Return [X, Y] of the center of cell containing provided text 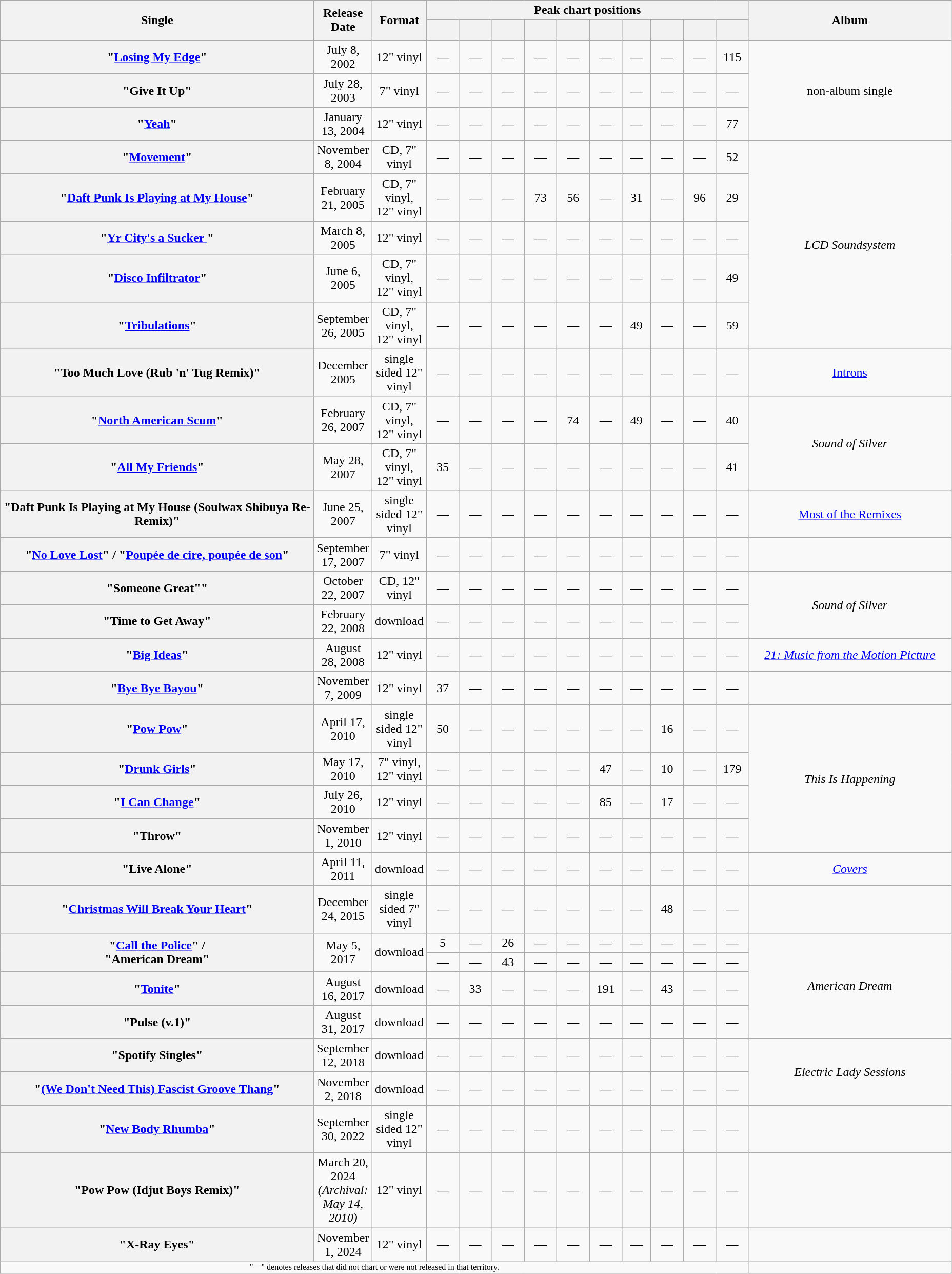
non-album single [849, 90]
September 26, 2005 [343, 325]
November 7, 2009 [343, 689]
"X-Ray Eyes" [157, 1245]
41 [732, 467]
December 2005 [343, 373]
November 1, 2024 [343, 1245]
"—" denotes releases that did not chart or were not released in that territory. [374, 1267]
December 24, 2015 [343, 909]
April 17, 2010 [343, 729]
Format [400, 21]
May 17, 2010 [343, 769]
"Tonite" [157, 988]
Most of the Remixes [849, 514]
"Daft Punk Is Playing at My House (Soulwax Shibuya Re-Remix)" [157, 514]
"North American Scum" [157, 420]
August 28, 2008 [343, 655]
"Throw" [157, 835]
50 [443, 729]
77 [732, 124]
7" vinyl, 12" vinyl [400, 769]
"Time to Get Away" [157, 622]
July 28, 2003 [343, 90]
March 8, 2005 [343, 238]
"Christmas Will Break Your Heart" [157, 909]
November 8, 2004 [343, 157]
"All My Friends" [157, 467]
Album [849, 21]
Single [157, 21]
"Yr City's a Sucker " [157, 238]
January 13, 2004 [343, 124]
"Yeah" [157, 124]
June 6, 2005 [343, 278]
48 [667, 909]
74 [573, 420]
November 1, 2010 [343, 835]
"Spotify Singles" [157, 1055]
"Someone Great"" [157, 588]
May 5, 2017 [343, 952]
"Pow Pow (Idjut Boys Remix)" [157, 1190]
"Give It Up" [157, 90]
"No Love Lost" / "Poupée de cire, poupée de son" [157, 554]
85 [606, 802]
"Disco Infiltrator" [157, 278]
21: Music from the Motion Picture [849, 655]
"Losing My Edge" [157, 57]
American Dream [849, 986]
26 [508, 943]
16 [667, 729]
10 [667, 769]
29 [732, 198]
Covers [849, 869]
115 [732, 57]
"Daft Punk Is Playing at My House" [157, 198]
59 [732, 325]
"(We Don't Need This) Fascist Groove Thang" [157, 1089]
"New Body Rhumba" [157, 1129]
96 [700, 198]
"Call the Police" /"American Dream" [157, 952]
LCD Soundsystem [849, 245]
"I Can Change" [157, 802]
February 26, 2007 [343, 420]
"Drunk Girls" [157, 769]
73 [541, 198]
September 17, 2007 [343, 554]
September 12, 2018 [343, 1055]
56 [573, 198]
Peak chart positions [587, 10]
August 16, 2017 [343, 988]
September 30, 2022 [343, 1129]
"Too Much Love (Rub 'n' Tug Remix)" [157, 373]
"Big Ideas" [157, 655]
CD, 7" vinyl [400, 157]
May 28, 2007 [343, 467]
CD, 12" vinyl [400, 588]
This Is Happening [849, 779]
April 11, 2011 [343, 869]
Release Date [343, 21]
February 22, 2008 [343, 622]
July 8, 2002 [343, 57]
August 31, 2017 [343, 1022]
"Bye Bye Bayou" [157, 689]
17 [667, 802]
single sided 7" vinyl [400, 909]
31 [637, 198]
179 [732, 769]
November 2, 2018 [343, 1089]
"Pow Pow" [157, 729]
"Tribulations" [157, 325]
Introns [849, 373]
"Live Alone" [157, 869]
52 [732, 157]
5 [443, 943]
June 25, 2007 [343, 514]
"Movement" [157, 157]
47 [606, 769]
October 22, 2007 [343, 588]
33 [475, 988]
40 [732, 420]
March 20, 2024 (Archival: May 14, 2010) [343, 1190]
"Pulse (v.1)" [157, 1022]
Electric Lady Sessions [849, 1072]
35 [443, 467]
37 [443, 689]
July 26, 2010 [343, 802]
February 21, 2005 [343, 198]
191 [606, 988]
